Search for the cell housing the specified text and yield its [x, y] center coordinate. 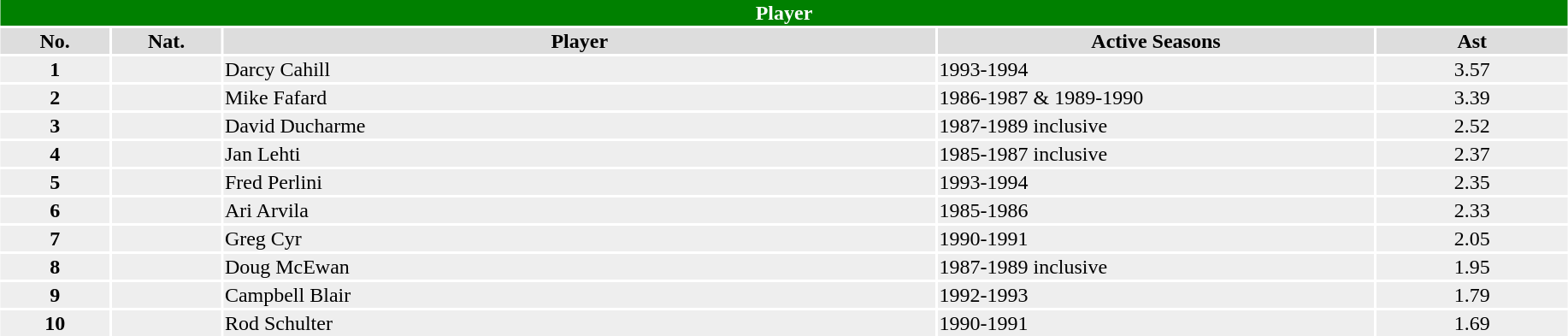
2.33 [1472, 210]
7 [55, 239]
2.52 [1472, 126]
2 [55, 97]
9 [55, 295]
Nat. [166, 41]
2.35 [1472, 182]
3 [55, 126]
David Ducharme [580, 126]
1.79 [1472, 295]
1.69 [1472, 323]
Mike Fafard [580, 97]
2.37 [1472, 154]
Darcy Cahill [580, 69]
Doug McEwan [580, 267]
Greg Cyr [580, 239]
1 [55, 69]
4 [55, 154]
Rod Schulter [580, 323]
Ast [1472, 41]
1985-1986 [1156, 210]
6 [55, 210]
8 [55, 267]
Fred Perlini [580, 182]
3.39 [1472, 97]
5 [55, 182]
Jan Lehti [580, 154]
1986-1987 & 1989-1990 [1156, 97]
2.05 [1472, 239]
Ari Arvila [580, 210]
10 [55, 323]
3.57 [1472, 69]
1.95 [1472, 267]
1992-1993 [1156, 295]
Campbell Blair [580, 295]
No. [55, 41]
1985-1987 inclusive [1156, 154]
Active Seasons [1156, 41]
